Locate the cell with the specified text and output its (X, Y) center coordinate. 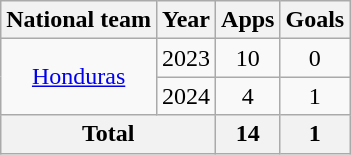
Goals (315, 20)
14 (248, 134)
National team (79, 20)
Year (186, 20)
4 (248, 96)
Honduras (79, 77)
10 (248, 58)
0 (315, 58)
2023 (186, 58)
Total (108, 134)
Apps (248, 20)
2024 (186, 96)
